Pinpoint the cell where the given text exists, returning its [X, Y] midpoint coordinate. 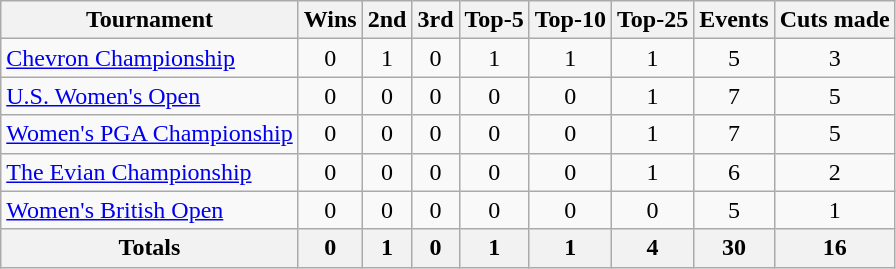
Top-5 [494, 20]
Women's British Open [150, 210]
16 [834, 248]
U.S. Women's Open [150, 96]
Top-10 [570, 20]
2nd [387, 20]
The Evian Championship [150, 172]
30 [734, 248]
2 [834, 172]
3 [834, 58]
Totals [150, 248]
Women's PGA Championship [150, 134]
3rd [436, 20]
Cuts made [834, 20]
Chevron Championship [150, 58]
6 [734, 172]
Events [734, 20]
4 [652, 248]
Top-25 [652, 20]
Tournament [150, 20]
Wins [330, 20]
